Find where the given text appears and provide that cell's center as (x, y) coordinate. 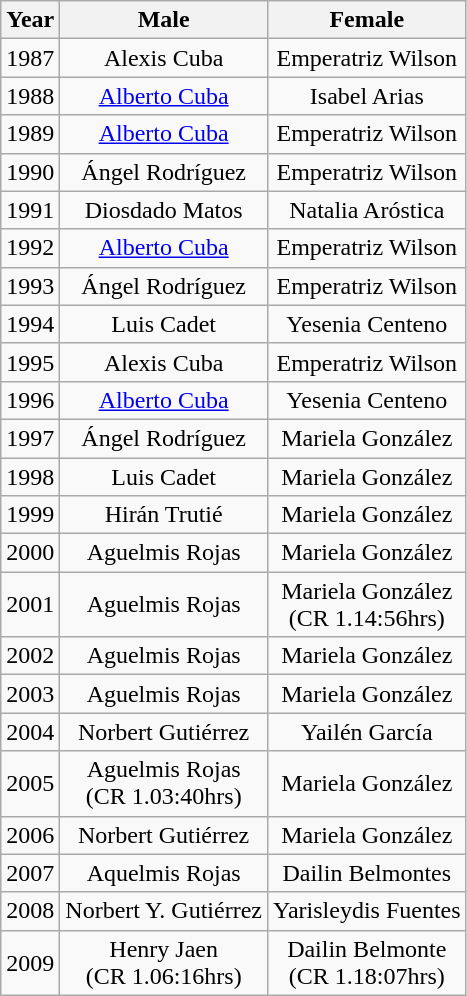
1997 (30, 438)
1998 (30, 477)
Yailén García (366, 732)
Mariela González (CR 1.14:56hrs) (366, 604)
2004 (30, 732)
Norbert Y. Gutiérrez (164, 911)
1996 (30, 400)
2002 (30, 656)
2008 (30, 911)
1989 (30, 134)
1990 (30, 172)
Aguelmis Rojas (CR 1.03:40hrs) (164, 784)
2007 (30, 873)
1994 (30, 324)
Year (30, 20)
Male (164, 20)
1988 (30, 96)
Yarisleydis Fuentes (366, 911)
1992 (30, 248)
Dailin Belmonte (CR 1.18:07hrs) (366, 962)
2001 (30, 604)
1993 (30, 286)
1999 (30, 515)
1987 (30, 58)
Natalia Aróstica (366, 210)
Hirán Trutié (164, 515)
1995 (30, 362)
2003 (30, 694)
Henry Jaen(CR 1.06:16hrs) (164, 962)
Female (366, 20)
1991 (30, 210)
2009 (30, 962)
2006 (30, 835)
Dailin Belmontes (366, 873)
Isabel Arias (366, 96)
2005 (30, 784)
Aquelmis Rojas (164, 873)
2000 (30, 553)
Diosdado Matos (164, 210)
